Return the (x, y) coordinate for the center point of the cell that contains the specified text.  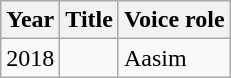
Year (30, 20)
Voice role (174, 20)
Title (90, 20)
2018 (30, 58)
Aasim (174, 58)
